Scan for the cell matching the given text and deliver its [X, Y] coordinate at center. 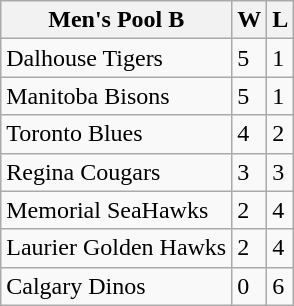
Toronto Blues [116, 134]
Memorial SeaHawks [116, 210]
Calgary Dinos [116, 286]
Laurier Golden Hawks [116, 248]
L [280, 20]
Regina Cougars [116, 172]
0 [250, 286]
W [250, 20]
Men's Pool B [116, 20]
Dalhouse Tigers [116, 58]
Manitoba Bisons [116, 96]
6 [280, 286]
